Capture the cell that displays the provided text and extract its [X, Y] central coordinate. 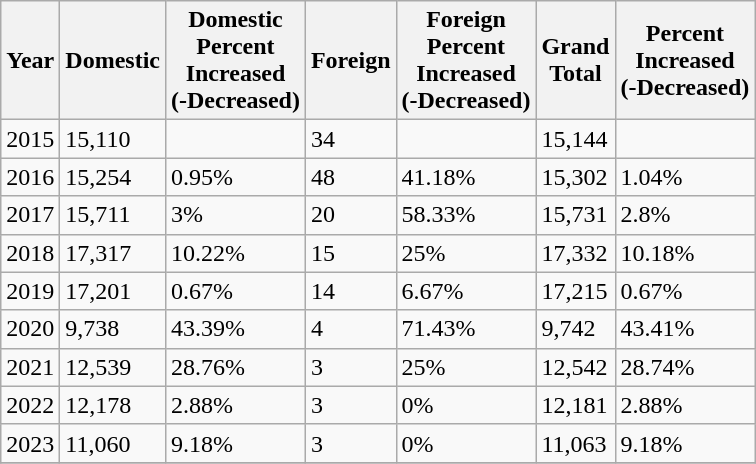
15,144 [576, 139]
Year [30, 60]
41.18% [466, 177]
12,539 [113, 367]
4 [350, 329]
2023 [30, 443]
28.76% [236, 367]
15,302 [576, 177]
0.95% [236, 177]
2022 [30, 405]
2.8% [685, 215]
71.43% [466, 329]
34 [350, 139]
15,254 [113, 177]
12,542 [576, 367]
9,742 [576, 329]
48 [350, 177]
Domestic [113, 60]
6.67% [466, 291]
15,711 [113, 215]
PercentIncreased(-Decreased) [685, 60]
58.33% [466, 215]
Foreign [350, 60]
14 [350, 291]
DomesticPercentIncreased(-Decreased) [236, 60]
12,181 [576, 405]
10.22% [236, 253]
2020 [30, 329]
2017 [30, 215]
2016 [30, 177]
2018 [30, 253]
20 [350, 215]
15,110 [113, 139]
28.74% [685, 367]
1.04% [685, 177]
2019 [30, 291]
17,201 [113, 291]
15 [350, 253]
17,332 [576, 253]
2021 [30, 367]
12,178 [113, 405]
9,738 [113, 329]
43.41% [685, 329]
11,060 [113, 443]
GrandTotal [576, 60]
17,317 [113, 253]
11,063 [576, 443]
43.39% [236, 329]
2015 [30, 139]
10.18% [685, 253]
15,731 [576, 215]
17,215 [576, 291]
ForeignPercentIncreased(-Decreased) [466, 60]
3% [236, 215]
